Pinpoint the cell where the given text exists, returning its [x, y] midpoint coordinate. 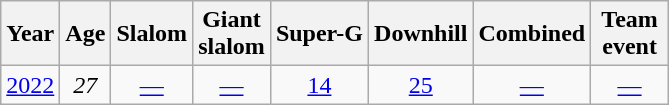
Super-G [319, 34]
Downhill [421, 34]
Team event [630, 34]
27 [86, 85]
Giantslalom [232, 34]
Age [86, 34]
Year [30, 34]
25 [421, 85]
Slalom [152, 34]
Combined [532, 34]
14 [319, 85]
2022 [30, 85]
